Extract the [x, y] coordinate from the center of the cell holding the provided text.  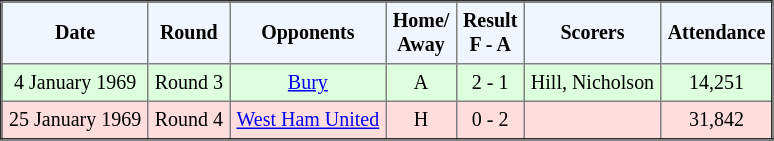
Round [189, 33]
West Ham United [308, 120]
Home/Away [421, 33]
25 January 1969 [75, 120]
Hill, Nicholson [592, 83]
0 - 2 [490, 120]
Bury [308, 83]
A [421, 83]
H [421, 120]
ResultF - A [490, 33]
2 - 1 [490, 83]
Opponents [308, 33]
4 January 1969 [75, 83]
Round 4 [189, 120]
Date [75, 33]
Scorers [592, 33]
14,251 [717, 83]
Round 3 [189, 83]
Attendance [717, 33]
31,842 [717, 120]
